Extract the (X, Y) coordinate from the center of the cell holding the provided text.  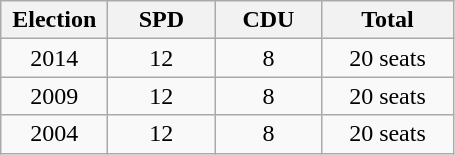
Total (388, 20)
2014 (54, 58)
Election (54, 20)
SPD (162, 20)
2004 (54, 134)
CDU (268, 20)
2009 (54, 96)
